Pinpoint the cell where the given text exists, returning its [X, Y] midpoint coordinate. 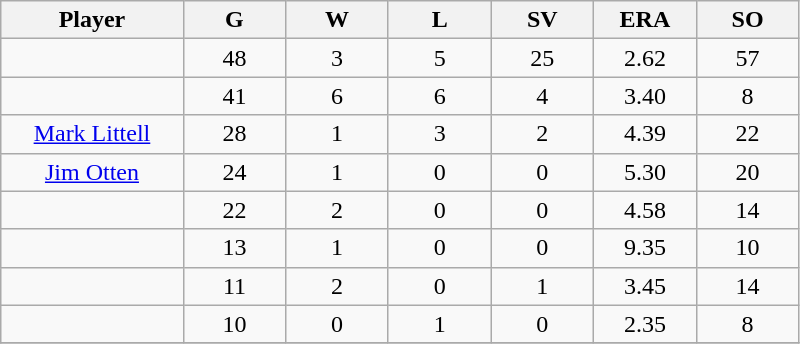
41 [234, 96]
4.58 [646, 210]
13 [234, 248]
G [234, 20]
25 [542, 58]
2.62 [646, 58]
Mark Littell [92, 134]
ERA [646, 20]
9.35 [646, 248]
48 [234, 58]
W [338, 20]
SO [748, 20]
L [440, 20]
3.45 [646, 286]
Jim Otten [92, 172]
4.39 [646, 134]
3.40 [646, 96]
4 [542, 96]
2.35 [646, 324]
28 [234, 134]
SV [542, 20]
57 [748, 58]
20 [748, 172]
Player [92, 20]
5.30 [646, 172]
24 [234, 172]
5 [440, 58]
11 [234, 286]
